Scan for the cell matching the given text and deliver its [x, y] coordinate at center. 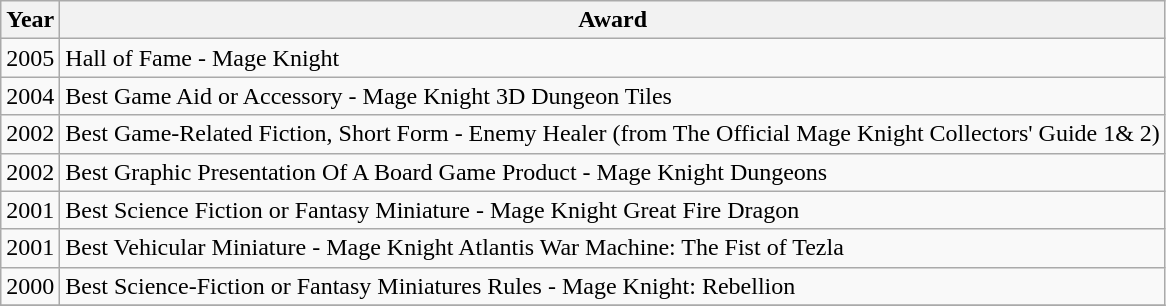
Best Game-Related Fiction, Short Form - Enemy Healer (from The Official Mage Knight Collectors' Guide 1& 2) [613, 134]
Best Science Fiction or Fantasy Miniature - Mage Knight Great Fire Dragon [613, 210]
Award [613, 20]
2004 [30, 96]
2000 [30, 286]
Year [30, 20]
2005 [30, 58]
Best Science-Fiction or Fantasy Miniatures Rules - Mage Knight: Rebellion [613, 286]
Best Game Aid or Accessory - Mage Knight 3D Dungeon Tiles [613, 96]
Hall of Fame - Mage Knight [613, 58]
Best Graphic Presentation Of A Board Game Product - Mage Knight Dungeons [613, 172]
Best Vehicular Miniature - Mage Knight Atlantis War Machine: The Fist of Tezla [613, 248]
